Locate the cell with the specified text and output its [X, Y] center coordinate. 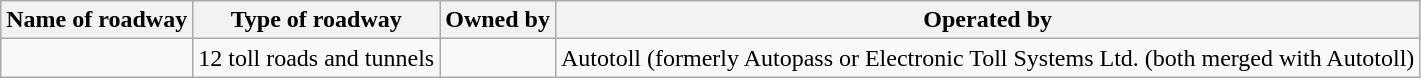
Autotoll (formerly Autopass or Electronic Toll Systems Ltd. (both merged with Autotoll) [987, 58]
Name of roadway [97, 20]
Owned by [498, 20]
Type of roadway [316, 20]
12 toll roads and tunnels [316, 58]
Operated by [987, 20]
